Output the (x, y) coordinate of the center of the cell containing the given text.  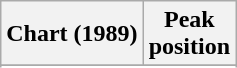
Chart (1989) (72, 34)
Peakposition (189, 34)
